Scan for the cell matching the given text and deliver its (X, Y) coordinate at center. 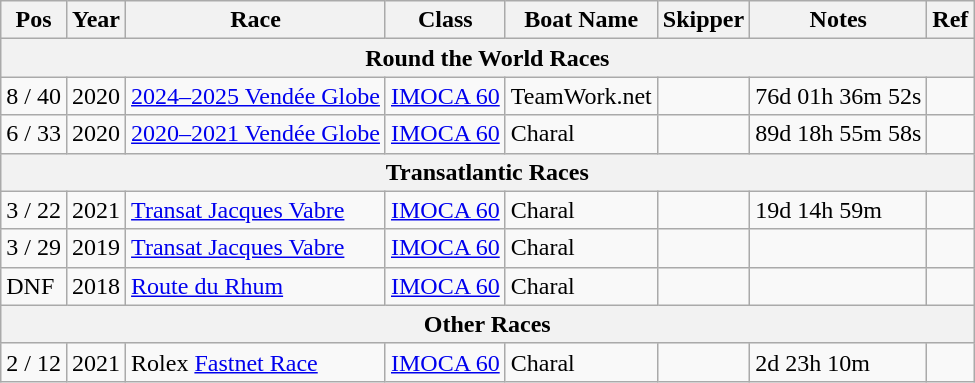
2d 23h 10m (838, 362)
2019 (96, 248)
2020–2021 Vendée Globe (256, 134)
Race (256, 20)
Class (445, 20)
Pos (34, 20)
76d 01h 36m 52s (838, 96)
Ref (950, 20)
Rolex Fastnet Race (256, 362)
Skipper (703, 20)
89d 18h 55m 58s (838, 134)
19d 14h 59m (838, 210)
Route du Rhum (256, 286)
2 / 12 (34, 362)
Transatlantic Races (488, 172)
Notes (838, 20)
8 / 40 (34, 96)
DNF (34, 286)
3 / 22 (34, 210)
2018 (96, 286)
Round the World Races (488, 58)
Other Races (488, 324)
3 / 29 (34, 248)
Boat Name (581, 20)
2024–2025 Vendée Globe (256, 96)
TeamWork.net (581, 96)
6 / 33 (34, 134)
Year (96, 20)
